Find where the given text appears and provide that cell's center as (X, Y) coordinate. 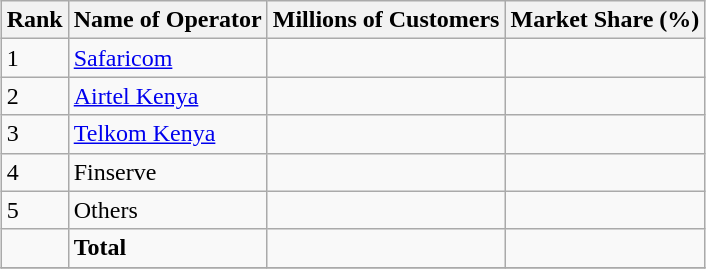
Safaricom (168, 58)
Market Share (%) (605, 20)
5 (34, 210)
Telkom Kenya (168, 134)
Total (168, 248)
1 (34, 58)
Airtel Kenya (168, 96)
Rank (34, 20)
4 (34, 172)
Finserve (168, 172)
Millions of Customers (386, 20)
Name of Operator (168, 20)
Others (168, 210)
3 (34, 134)
2 (34, 96)
